Find where the given text appears and provide that cell's center as [X, Y] coordinate. 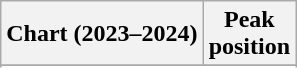
Peakposition [249, 34]
Chart (2023–2024) [102, 34]
